For the text-containing cell, return its midpoint in [X, Y] coordinate format. 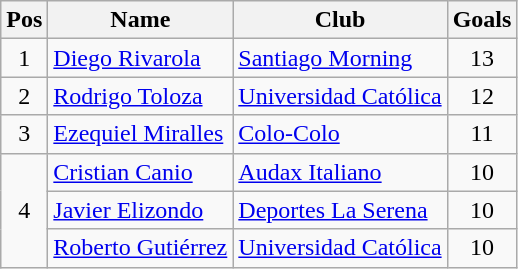
Pos [24, 20]
Colo-Colo [340, 134]
3 [24, 134]
13 [482, 58]
Roberto Gutiérrez [140, 248]
1 [24, 58]
Goals [482, 20]
4 [24, 210]
Deportes La Serena [340, 210]
Rodrigo Toloza [140, 96]
Santiago Morning [340, 58]
2 [24, 96]
Cristian Canio [140, 172]
Javier Elizondo [140, 210]
Club [340, 20]
12 [482, 96]
Ezequiel Miralles [140, 134]
Name [140, 20]
11 [482, 134]
Diego Rivarola [140, 58]
Audax Italiano [340, 172]
